Capture the cell that displays the provided text and extract its (X, Y) central coordinate. 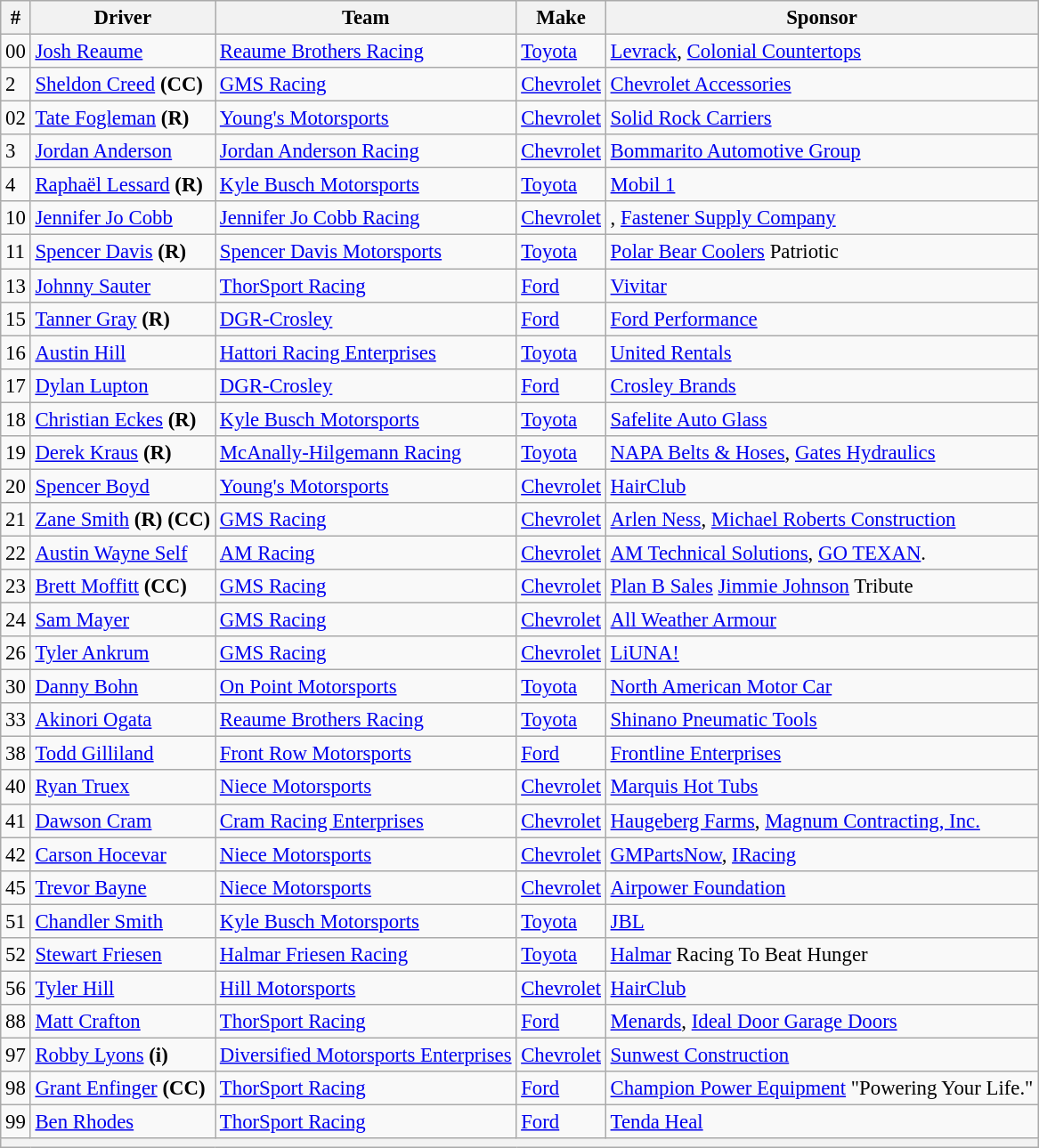
15 (16, 319)
Tenda Heal (821, 1122)
Ford Performance (821, 319)
3 (16, 151)
Spencer Davis Motorsports (366, 252)
22 (16, 553)
Vivitar (821, 286)
Spencer Davis (R) (123, 252)
Josh Reaume (123, 52)
Ben Rhodes (123, 1122)
Plan B Sales Jimmie Johnson Tribute (821, 586)
24 (16, 620)
4 (16, 185)
30 (16, 687)
Zane Smith (R) (CC) (123, 520)
13 (16, 286)
Jordan Anderson Racing (366, 151)
Sunwest Construction (821, 1055)
Hill Motorsports (366, 988)
Todd Gilliland (123, 754)
19 (16, 453)
21 (16, 520)
Austin Wayne Self (123, 553)
98 (16, 1088)
Akinori Ogata (123, 720)
All Weather Armour (821, 620)
Crosley Brands (821, 385)
41 (16, 821)
Polar Bear Coolers Patriotic (821, 252)
Derek Kraus (R) (123, 453)
52 (16, 955)
11 (16, 252)
Sheldon Creed (CC) (123, 85)
45 (16, 887)
Raphaël Lessard (R) (123, 185)
On Point Motorsports (366, 687)
Tanner Gray (R) (123, 319)
38 (16, 754)
Jordan Anderson (123, 151)
Mobil 1 (821, 185)
Brett Moffitt (CC) (123, 586)
Carson Hocevar (123, 854)
North American Motor Car (821, 687)
51 (16, 921)
Levrack, Colonial Countertops (821, 52)
Make (561, 18)
Spencer Boyd (123, 486)
Shinano Pneumatic Tools (821, 720)
97 (16, 1055)
Grant Enfinger (CC) (123, 1088)
Ryan Truex (123, 788)
26 (16, 653)
Halmar Friesen Racing (366, 955)
2 (16, 85)
Johnny Sauter (123, 286)
10 (16, 218)
18 (16, 419)
16 (16, 352)
Sam Mayer (123, 620)
Tyler Ankrum (123, 653)
Christian Eckes (R) (123, 419)
Haugeberg Farms, Magnum Contracting, Inc. (821, 821)
Matt Crafton (123, 1022)
LiUNA! (821, 653)
Stewart Friesen (123, 955)
33 (16, 720)
Tate Fogleman (R) (123, 118)
Front Row Motorsports (366, 754)
Jennifer Jo Cobb Racing (366, 218)
20 (16, 486)
Bommarito Automotive Group (821, 151)
Champion Power Equipment "Powering Your Life." (821, 1088)
Chevrolet Accessories (821, 85)
Marquis Hot Tubs (821, 788)
Solid Rock Carriers (821, 118)
Austin Hill (123, 352)
Menards, Ideal Door Garage Doors (821, 1022)
Chandler Smith (123, 921)
17 (16, 385)
United Rentals (821, 352)
23 (16, 586)
JBL (821, 921)
Halmar Racing To Beat Hunger (821, 955)
Tyler Hill (123, 988)
, Fastener Supply Company (821, 218)
Sponsor (821, 18)
00 (16, 52)
NAPA Belts & Hoses, Gates Hydraulics (821, 453)
Dylan Lupton (123, 385)
GMPartsNow, IRacing (821, 854)
Hattori Racing Enterprises (366, 352)
56 (16, 988)
AM Technical Solutions, GO TEXAN. (821, 553)
Jennifer Jo Cobb (123, 218)
Safelite Auto Glass (821, 419)
# (16, 18)
Diversified Motorsports Enterprises (366, 1055)
40 (16, 788)
Frontline Enterprises (821, 754)
Arlen Ness, Michael Roberts Construction (821, 520)
88 (16, 1022)
99 (16, 1122)
42 (16, 854)
Danny Bohn (123, 687)
Trevor Bayne (123, 887)
Dawson Cram (123, 821)
Cram Racing Enterprises (366, 821)
02 (16, 118)
Team (366, 18)
McAnally-Hilgemann Racing (366, 453)
Airpower Foundation (821, 887)
Driver (123, 18)
Robby Lyons (i) (123, 1055)
AM Racing (366, 553)
